Return the (X, Y) coordinate for the center point of the cell that contains the specified text.  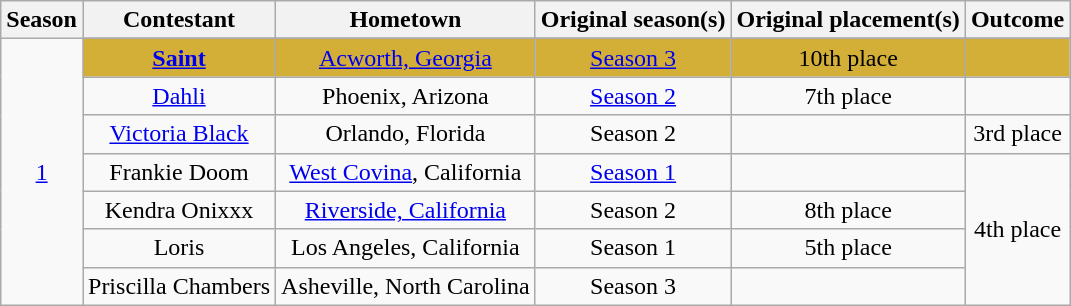
West Covina, California (406, 172)
7th place (848, 96)
Riverside, California (406, 210)
Original season(s) (633, 20)
Victoria Black (178, 134)
Asheville, North Carolina (406, 286)
Phoenix, Arizona (406, 96)
3rd place (1017, 134)
Acworth, Georgia (406, 58)
8th place (848, 210)
Frankie Doom (178, 172)
Priscilla Chambers (178, 286)
Dahli (178, 96)
Outcome (1017, 20)
Loris (178, 248)
Orlando, Florida (406, 134)
1 (42, 172)
Saint (178, 58)
Los Angeles, California (406, 248)
Contestant (178, 20)
5th place (848, 248)
Hometown (406, 20)
Original placement(s) (848, 20)
Kendra Onixxx (178, 210)
10th place (848, 58)
4th place (1017, 229)
Season (42, 20)
